Extract the (x, y) coordinate from the center of the cell holding the provided text.  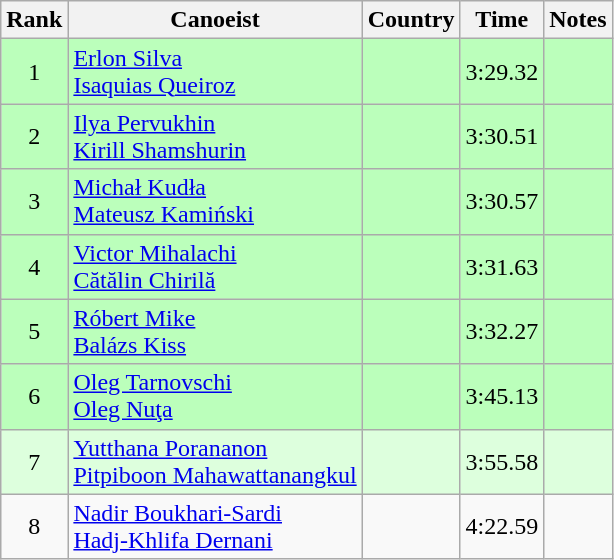
Ilya PervukhinKirill Shamshurin (215, 136)
4 (34, 266)
Country (411, 20)
6 (34, 396)
2 (34, 136)
3 (34, 202)
3:45.13 (502, 396)
Rank (34, 20)
Erlon SilvaIsaquias Queiroz (215, 72)
7 (34, 462)
Canoeist (215, 20)
Notes (578, 20)
Róbert MikeBalázs Kiss (215, 332)
Yutthana PorananonPitpiboon Mahawattanangkul (215, 462)
Michał KudłaMateusz Kamiński (215, 202)
3:30.51 (502, 136)
8 (34, 526)
3:32.27 (502, 332)
1 (34, 72)
3:31.63 (502, 266)
3:30.57 (502, 202)
Oleg TarnovschiOleg Nuţa (215, 396)
3:55.58 (502, 462)
Victor MihalachiCătălin Chirilă (215, 266)
Time (502, 20)
4:22.59 (502, 526)
Nadir Boukhari-SardiHadj-Khlifa Dernani (215, 526)
3:29.32 (502, 72)
5 (34, 332)
